Scan for the cell matching the given text and deliver its [X, Y] coordinate at center. 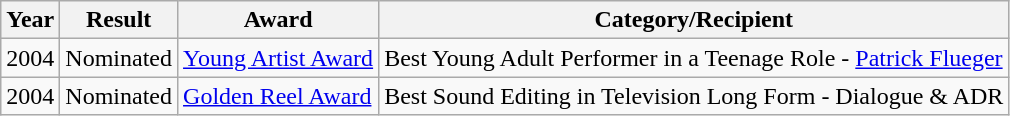
Young Artist Award [278, 58]
Category/Recipient [694, 20]
Award [278, 20]
Best Young Adult Performer in a Teenage Role - Patrick Flueger [694, 58]
Best Sound Editing in Television Long Form - Dialogue & ADR [694, 96]
Result [119, 20]
Year [30, 20]
Golden Reel Award [278, 96]
